Scan for the cell matching the given text and deliver its (X, Y) coordinate at center. 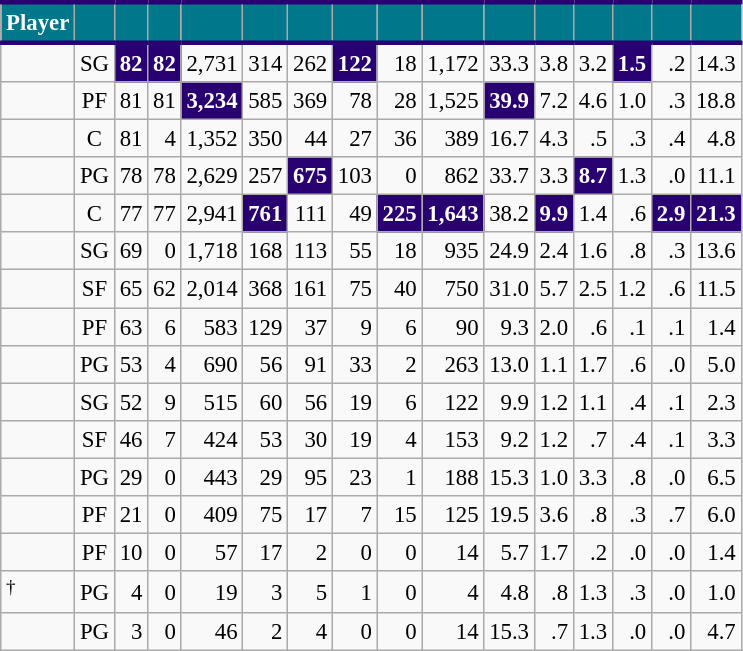
6.0 (716, 515)
2.3 (716, 402)
125 (453, 515)
13.0 (509, 364)
63 (130, 327)
11.5 (716, 289)
60 (266, 402)
31.0 (509, 289)
33.7 (509, 176)
11.1 (716, 176)
23 (354, 477)
40 (400, 289)
36 (400, 139)
21 (130, 515)
862 (453, 176)
1,172 (453, 62)
30 (310, 439)
65 (130, 289)
9.3 (509, 327)
2,629 (212, 176)
409 (212, 515)
1,525 (453, 101)
129 (266, 327)
585 (266, 101)
9.2 (509, 439)
3.6 (554, 515)
153 (453, 439)
† (38, 592)
1,718 (212, 251)
368 (266, 289)
4.7 (716, 632)
91 (310, 364)
Player (38, 22)
16.7 (509, 139)
675 (310, 176)
19.5 (509, 515)
28 (400, 101)
15 (400, 515)
257 (266, 176)
161 (310, 289)
262 (310, 62)
2.0 (554, 327)
1.5 (632, 62)
33.3 (509, 62)
7.2 (554, 101)
761 (266, 214)
55 (354, 251)
168 (266, 251)
5.0 (716, 364)
69 (130, 251)
4.3 (554, 139)
424 (212, 439)
90 (453, 327)
2,014 (212, 289)
24.9 (509, 251)
225 (400, 214)
13.6 (716, 251)
33 (354, 364)
314 (266, 62)
1.6 (592, 251)
263 (453, 364)
38.2 (509, 214)
39.9 (509, 101)
389 (453, 139)
57 (212, 552)
2.5 (592, 289)
27 (354, 139)
188 (453, 477)
8.7 (592, 176)
935 (453, 251)
3,234 (212, 101)
5 (310, 592)
95 (310, 477)
1,352 (212, 139)
.5 (592, 139)
2.4 (554, 251)
111 (310, 214)
113 (310, 251)
14.3 (716, 62)
369 (310, 101)
1,643 (453, 214)
690 (212, 364)
3.2 (592, 62)
3.8 (554, 62)
515 (212, 402)
37 (310, 327)
2.9 (672, 214)
44 (310, 139)
583 (212, 327)
4.6 (592, 101)
10 (130, 552)
2,731 (212, 62)
49 (354, 214)
62 (164, 289)
750 (453, 289)
2,941 (212, 214)
18.8 (716, 101)
350 (266, 139)
103 (354, 176)
21.3 (716, 214)
443 (212, 477)
6.5 (716, 477)
52 (130, 402)
